Extract the (X, Y) coordinate from the center of the cell holding the provided text.  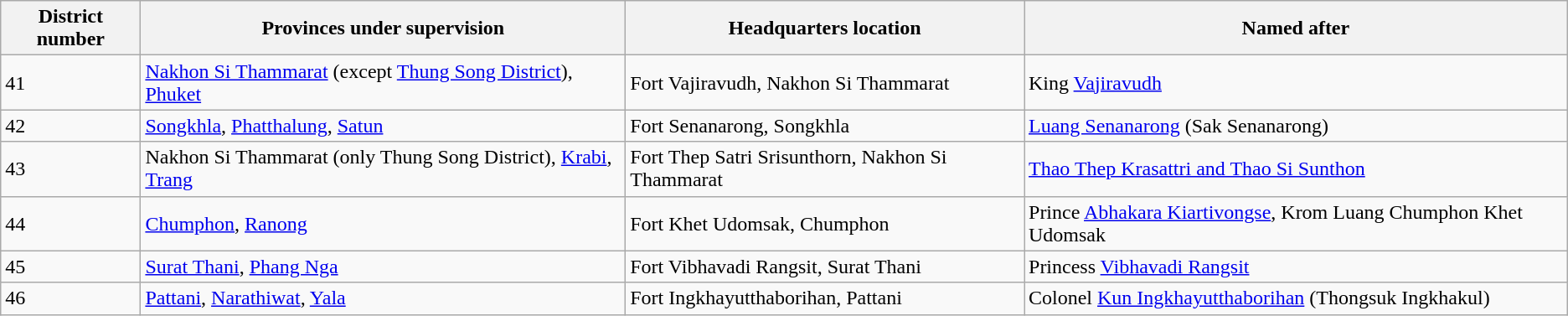
46 (70, 298)
45 (70, 267)
Pattani, Narathiwat, Yala (384, 298)
District number (70, 28)
Colonel Kun Ingkhayutthaborihan (Thongsuk Ingkhakul) (1295, 298)
Provinces under supervision (384, 28)
Nakhon Si Thammarat (only Thung Song District), Krabi, Trang (384, 169)
Named after (1295, 28)
42 (70, 126)
Fort Vajiravudh, Nakhon Si Thammarat (825, 82)
Surat Thani, Phang Nga (384, 267)
Princess Vibhavadi Rangsit (1295, 267)
Fort Khet Udomsak, Chumphon (825, 223)
41 (70, 82)
Fort Vibhavadi Rangsit, Surat Thani (825, 267)
Fort Ingkhayutthaborihan, Pattani (825, 298)
Songkhla, Phatthalung, Satun (384, 126)
Fort Senanarong, Songkhla (825, 126)
44 (70, 223)
43 (70, 169)
Fort Thep Satri Srisunthorn, Nakhon Si Thammarat (825, 169)
Prince Abhakara Kiartivongse, Krom Luang Chumphon Khet Udomsak (1295, 223)
Thao Thep Krasattri and Thao Si Sunthon (1295, 169)
King Vajiravudh (1295, 82)
Luang Senanarong (Sak Senanarong) (1295, 126)
Chumphon, Ranong (384, 223)
Nakhon Si Thammarat (except Thung Song District), Phuket (384, 82)
Headquarters location (825, 28)
